Detect which cell encompasses the target text, then output its [X, Y] center coordinate. 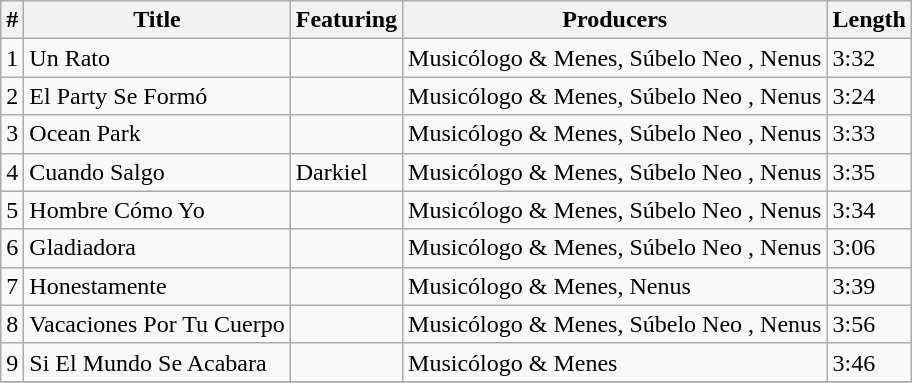
Musicólogo & Menes [615, 362]
Length [869, 20]
Hombre Cómo Yo [157, 210]
Si El Mundo Se Acabara [157, 362]
El Party Se Formó [157, 96]
Title [157, 20]
# [12, 20]
6 [12, 248]
3:56 [869, 324]
Producers [615, 20]
3:46 [869, 362]
2 [12, 96]
Featuring [346, 20]
3:39 [869, 286]
Honestamente [157, 286]
3:33 [869, 134]
3:35 [869, 172]
4 [12, 172]
Ocean Park [157, 134]
8 [12, 324]
3:06 [869, 248]
Cuando Salgo [157, 172]
Vacaciones Por Tu Cuerpo [157, 324]
Gladiadora [157, 248]
9 [12, 362]
3:34 [869, 210]
3:24 [869, 96]
3:32 [869, 58]
5 [12, 210]
1 [12, 58]
3 [12, 134]
Un Rato [157, 58]
7 [12, 286]
Musicólogo & Menes, Nenus [615, 286]
Darkiel [346, 172]
